Capture the cell that displays the provided text and extract its [x, y] central coordinate. 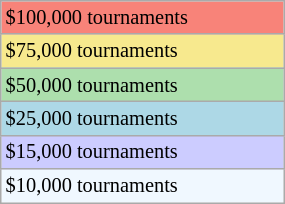
$15,000 tournaments [142, 152]
$100,000 tournaments [142, 17]
$25,000 tournaments [142, 118]
$10,000 tournaments [142, 186]
$75,000 tournaments [142, 51]
$50,000 tournaments [142, 85]
